Extract the [X, Y] coordinate from the center of the cell holding the provided text.  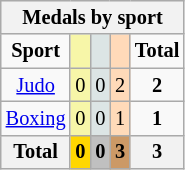
Boxing [36, 118]
Judo [36, 85]
Medals by sport [92, 17]
Sport [36, 51]
